Output the [X, Y] coordinate of the center of the cell containing the given text.  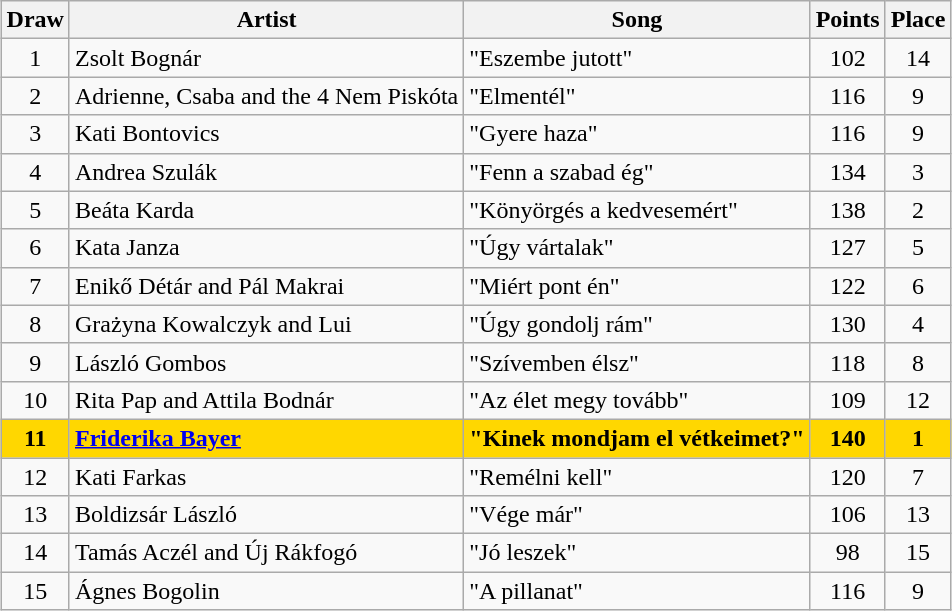
"Elmentél" [637, 96]
140 [848, 438]
10 [35, 400]
"Miért pont én" [637, 286]
"Kinek mondjam el vétkeimet?" [637, 438]
120 [848, 477]
138 [848, 210]
Kati Bontovics [266, 134]
118 [848, 362]
11 [35, 438]
"Könyörgés a kedvesemért" [637, 210]
Grażyna Kowalczyk and Lui [266, 324]
Draw [35, 20]
"A pillanat" [637, 591]
"Úgy vártalak" [637, 248]
"Úgy gondolj rám" [637, 324]
"Az élet megy tovább" [637, 400]
László Gombos [266, 362]
"Gyere haza" [637, 134]
Andrea Szulák [266, 172]
"Eszembe jutott" [637, 58]
130 [848, 324]
Kata Janza [266, 248]
Beáta Karda [266, 210]
"Vége már" [637, 515]
Boldizsár László [266, 515]
106 [848, 515]
Tamás Aczél and Új Rákfogó [266, 553]
Artist [266, 20]
"Fenn a szabad ég" [637, 172]
Friderika Bayer [266, 438]
Rita Pap and Attila Bodnár [266, 400]
Enikő Détár and Pál Makrai [266, 286]
127 [848, 248]
102 [848, 58]
"Jó leszek" [637, 553]
Ágnes Bogolin [266, 591]
Adrienne, Csaba and the 4 Nem Piskóta [266, 96]
Place [918, 20]
Kati Farkas [266, 477]
134 [848, 172]
"Szívemben élsz" [637, 362]
Points [848, 20]
"Remélni kell" [637, 477]
Song [637, 20]
98 [848, 553]
109 [848, 400]
122 [848, 286]
Zsolt Bognár [266, 58]
